From the cell containing the given text, extract its center point as [x, y] coordinate. 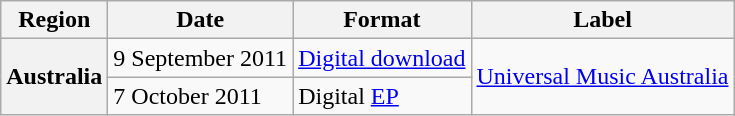
Region [54, 20]
Australia [54, 77]
9 September 2011 [200, 58]
7 October 2011 [200, 96]
Universal Music Australia [602, 77]
Date [200, 20]
Digital EP [382, 96]
Label [602, 20]
Digital download [382, 58]
Format [382, 20]
